Pinpoint the cell where the given text exists, returning its [X, Y] midpoint coordinate. 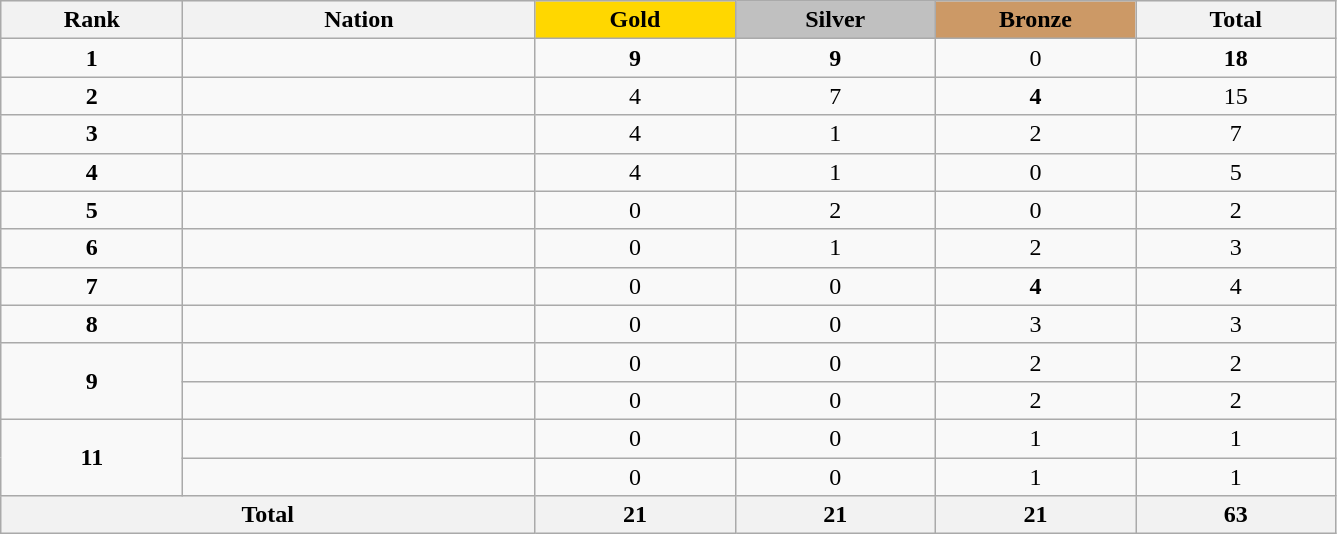
11 [92, 457]
Silver [835, 20]
6 [92, 248]
15 [1236, 96]
63 [1236, 515]
8 [92, 324]
18 [1236, 58]
Rank [92, 20]
Bronze [1035, 20]
Nation [359, 20]
Gold [635, 20]
